Output the (X, Y) coordinate of the center of the cell containing the given text.  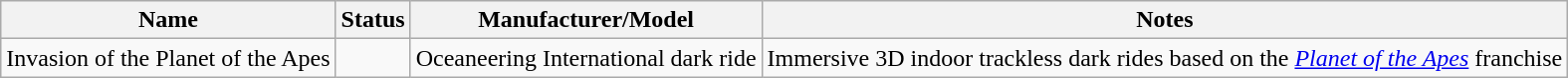
Name (168, 20)
Immersive 3D indoor trackless dark rides based on the Planet of the Apes franchise (1165, 58)
Oceaneering International dark ride (585, 58)
Status (372, 20)
Manufacturer/Model (585, 20)
Invasion of the Planet of the Apes (168, 58)
Notes (1165, 20)
